Return [x, y] of the center of cell containing provided text 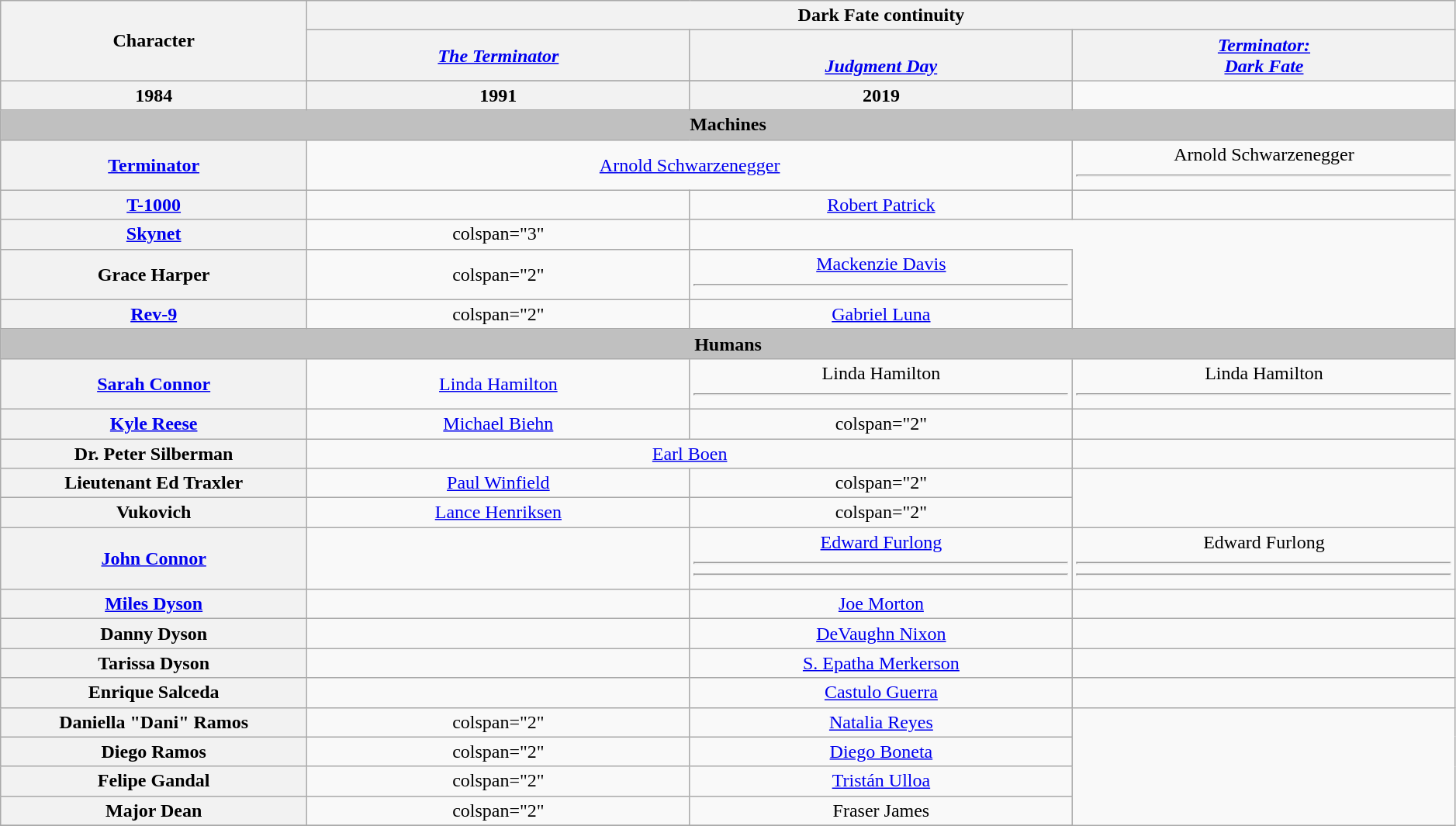
Felipe Gandal [154, 781]
Kyle Reese [154, 423]
Enrique Salceda [154, 693]
T-1000 [154, 205]
Humans [728, 344]
Tarissa Dyson [154, 663]
Miles Dyson [154, 604]
Gabriel Luna [881, 314]
Diego Boneta [881, 752]
DeVaughn Nixon [881, 634]
Dr. Peter Silberman [154, 454]
Michael Biehn [499, 423]
colspan="3" [499, 234]
Castulo Guerra [881, 693]
Robert Patrick [881, 205]
The Terminator [499, 56]
Terminator:Dark Fate [1264, 56]
Terminator [154, 164]
Judgment Day [881, 56]
Grace Harper [154, 275]
Lance Henriksen [499, 513]
Mackenzie Davis [881, 275]
Character [154, 40]
Joe Morton [881, 604]
Daniella "Dani" Ramos [154, 722]
2019 [881, 95]
Diego Ramos [154, 752]
Tristán Ulloa [881, 781]
Dark Fate continuity [881, 16]
1991 [499, 95]
Natalia Reyes [881, 722]
Rev-9 [154, 314]
Lieutenant Ed Traxler [154, 483]
S. Epatha Merkerson [881, 663]
Major Dean [154, 810]
Machines [728, 125]
Vukovich [154, 513]
Sarah Connor [154, 383]
Paul Winfield [499, 483]
Skynet [154, 234]
Earl Boen [690, 454]
Danny Dyson [154, 634]
1984 [154, 95]
John Connor [154, 558]
Fraser James [881, 810]
